Return the (X, Y) coordinate for the center point of the cell that contains the specified text.  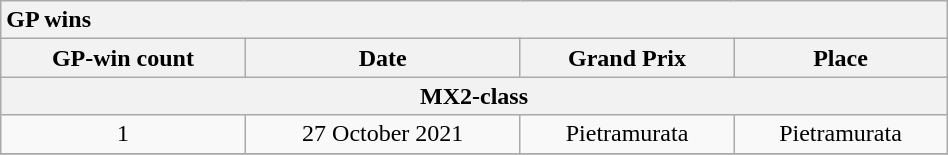
Place (840, 58)
GP wins (474, 20)
Date (382, 58)
1 (123, 134)
MX2-class (474, 96)
GP-win count (123, 58)
27 October 2021 (382, 134)
Grand Prix (626, 58)
